Scan for the cell matching the given text and deliver its (X, Y) coordinate at center. 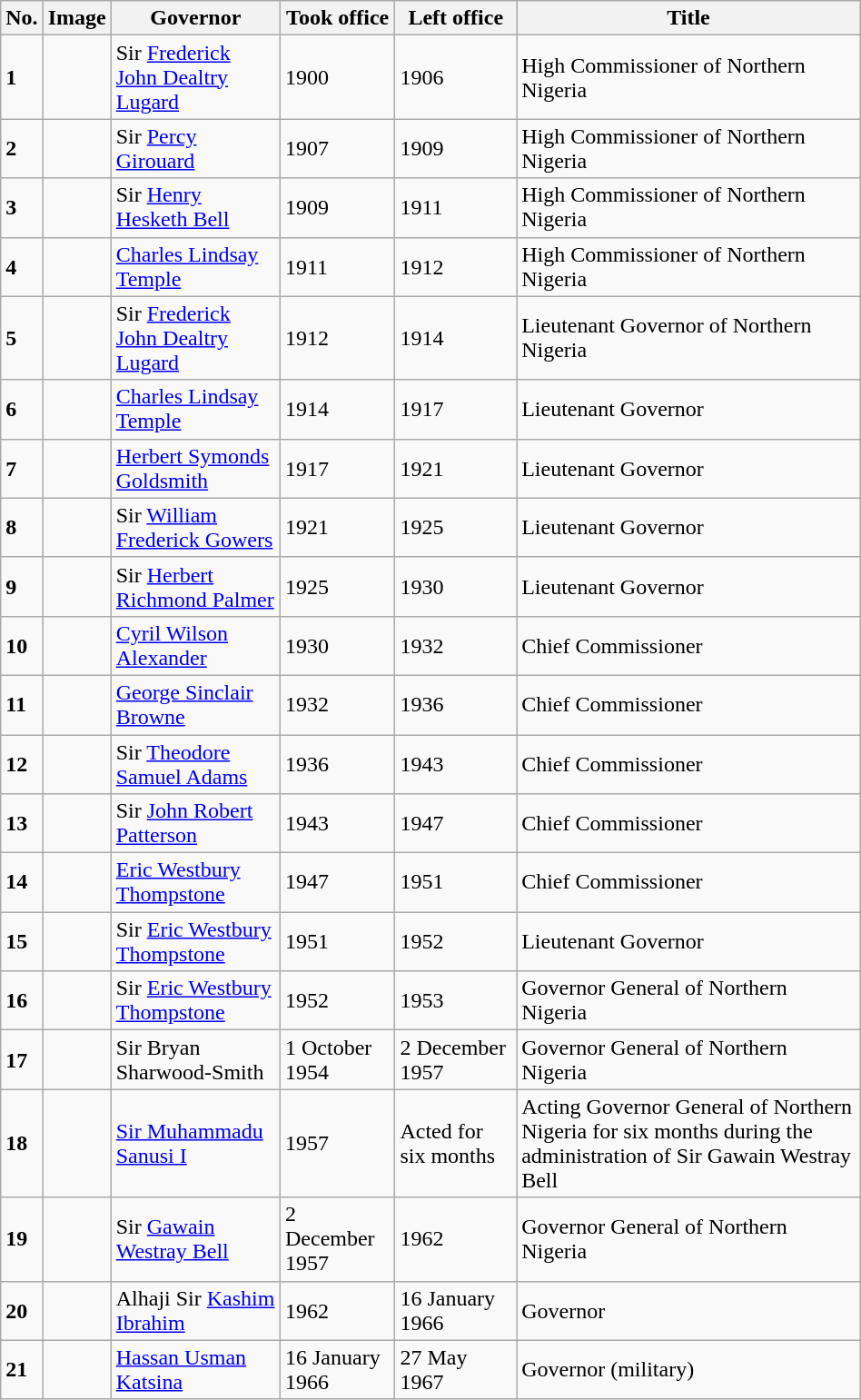
Sir Herbert Richmond Palmer (195, 587)
George Sinclair Browne (195, 705)
27 May 1967 (456, 1370)
Acting Governor General of Northern Nigeria for six months during the administration of Sir Gawain Westray Bell (688, 1143)
14 (22, 883)
16 (22, 1001)
8 (22, 527)
Left office (456, 18)
Sir Gawain Westray Bell (195, 1239)
20 (22, 1310)
6 (22, 409)
13 (22, 823)
1907 (337, 149)
1957 (337, 1143)
5 (22, 338)
1953 (456, 1001)
Cyril Wilson Alexander (195, 645)
18 (22, 1143)
2 (22, 149)
Sir William Frederick Gowers (195, 527)
15 (22, 941)
1906 (456, 77)
10 (22, 645)
Sir Muhammadu Sanusi I (195, 1143)
Sir Bryan Sharwood-Smith (195, 1059)
1 October 1954 (337, 1059)
12 (22, 763)
Sir Theodore Samuel Adams (195, 763)
Governor (military) (688, 1370)
Herbert Symonds Goldsmith (195, 469)
Eric Westbury Thompstone (195, 883)
Acted for six months (456, 1143)
21 (22, 1370)
11 (22, 705)
1 (22, 77)
3 (22, 207)
Lieutenant Governor of Northern Nigeria (688, 338)
Took office (337, 18)
17 (22, 1059)
4 (22, 267)
Sir John Robert Patterson (195, 823)
Sir Percy Girouard (195, 149)
Alhaji Sir Kashim Ibrahim (195, 1310)
Image (76, 18)
7 (22, 469)
Title (688, 18)
19 (22, 1239)
No. (22, 18)
9 (22, 587)
Sir Henry Hesketh Bell (195, 207)
1900 (337, 77)
Hassan Usman Katsina (195, 1370)
